Find where the given text appears and provide that cell's center as [X, Y] coordinate. 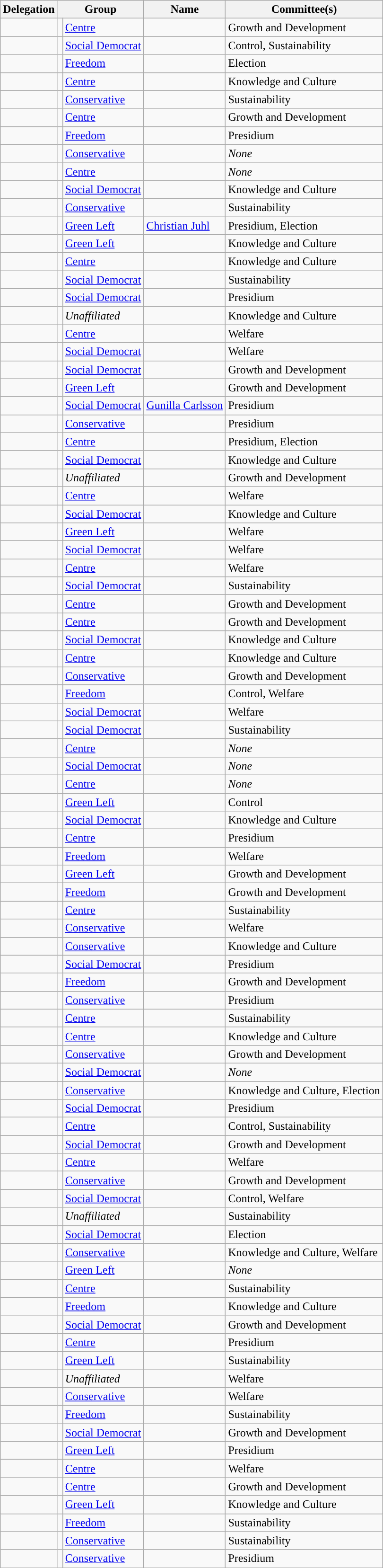
Control [304, 802]
Knowledge and Culture, Welfare [304, 1252]
Gunilla Carlsson [184, 406]
Name [184, 9]
Committee(s) [304, 9]
Delegation [29, 9]
Knowledge and Culture, Election [304, 1090]
Christian Juhl [184, 226]
Group [100, 9]
